For the text-containing cell, return its midpoint in [X, Y] coordinate format. 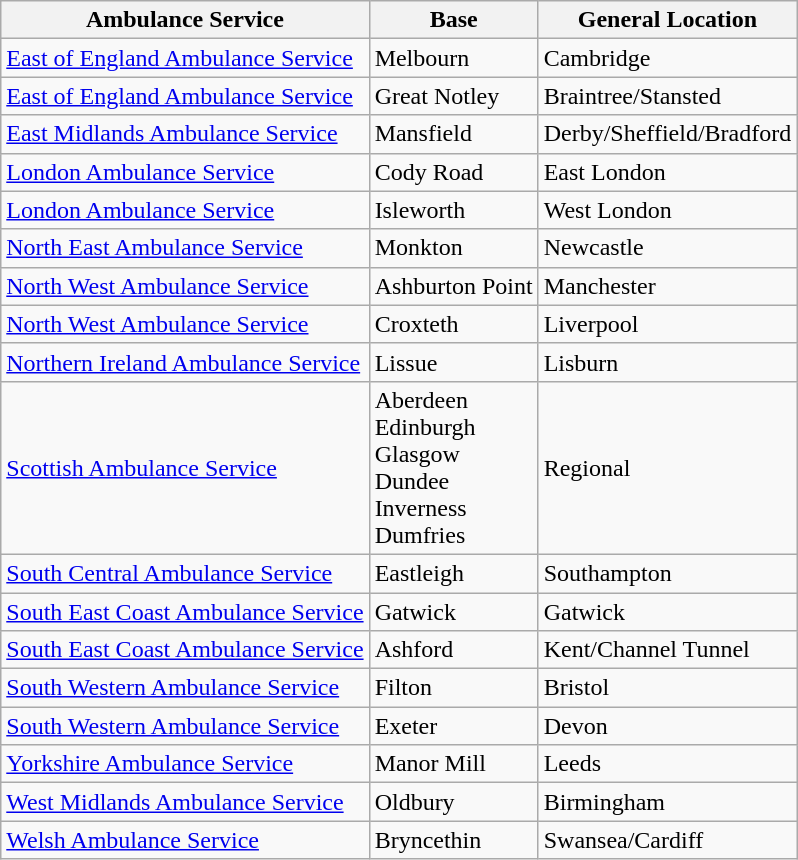
Bristol [668, 688]
Croxteth [454, 324]
Scottish Ambulance Service [185, 468]
East Midlands Ambulance Service [185, 134]
Ashburton Point [454, 286]
South Central Ambulance Service [185, 573]
North East Ambulance Service [185, 248]
Southampton [668, 573]
Lisburn [668, 362]
Welsh Ambulance Service [185, 840]
Derby/Sheffield/Bradford [668, 134]
Regional [668, 468]
Liverpool [668, 324]
Northern Ireland Ambulance Service [185, 362]
Ambulance Service [185, 20]
Melbourn [454, 58]
Bryncethin [454, 840]
Great Notley [454, 96]
Manchester [668, 286]
Braintree/Stansted [668, 96]
General Location [668, 20]
West Midlands Ambulance Service [185, 802]
Ashford [454, 650]
East London [668, 172]
Devon [668, 726]
West London [668, 210]
Oldbury [454, 802]
Birmingham [668, 802]
Manor Mill [454, 764]
Monkton [454, 248]
Newcastle [668, 248]
Lissue [454, 362]
Base [454, 20]
Eastleigh [454, 573]
Mansfield [454, 134]
Leeds [668, 764]
Swansea/Cardiff [668, 840]
Exeter [454, 726]
Cody Road [454, 172]
Cambridge [668, 58]
Filton [454, 688]
Kent/Channel Tunnel [668, 650]
Isleworth [454, 210]
Yorkshire Ambulance Service [185, 764]
AberdeenEdinburghGlasgowDundeeInvernessDumfries [454, 468]
